Provide the [X, Y] coordinate of the cell's center where the given text is located.  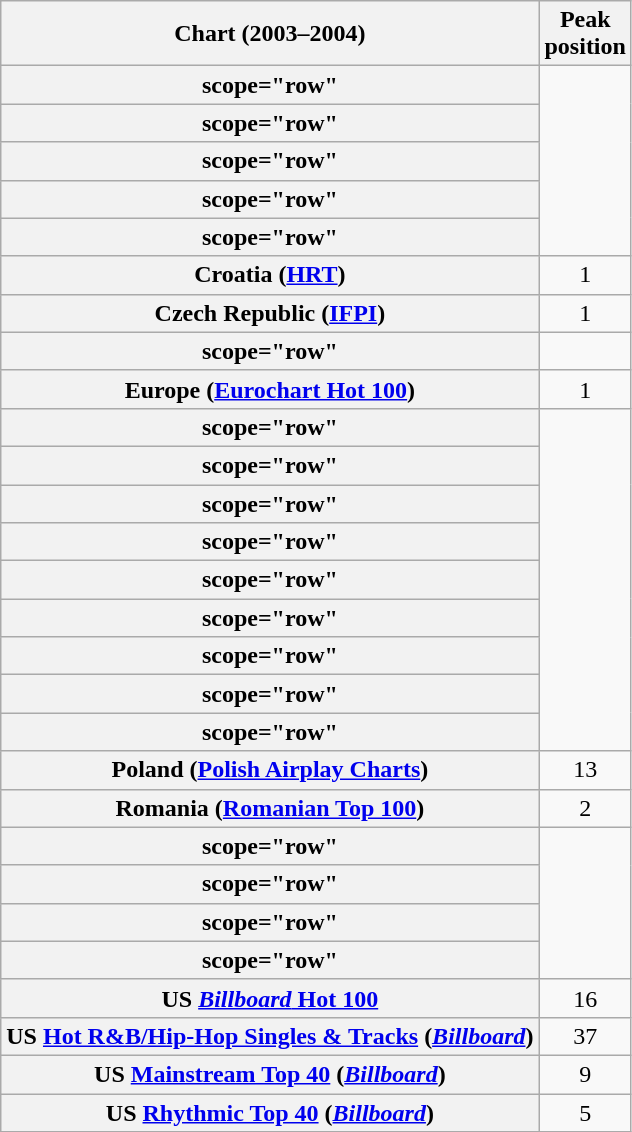
US Billboard Hot 100 [270, 998]
US Rhythmic Top 40 (Billboard) [270, 1113]
5 [585, 1113]
Peakposition [585, 34]
US Hot R&B/Hip-Hop Singles & Tracks (Billboard) [270, 1036]
16 [585, 998]
9 [585, 1074]
2 [585, 808]
Poland (Polish Airplay Charts) [270, 770]
37 [585, 1036]
Croatia (HRT) [270, 275]
13 [585, 770]
Czech Republic (IFPI) [270, 313]
Europe (Eurochart Hot 100) [270, 389]
US Mainstream Top 40 (Billboard) [270, 1074]
Chart (2003–2004) [270, 34]
Romania (Romanian Top 100) [270, 808]
